For the text-containing cell, return its midpoint in (X, Y) coordinate format. 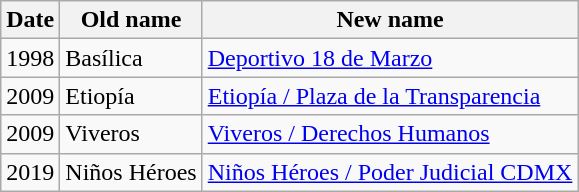
Date (30, 20)
Viveros / Derechos Humanos (390, 134)
Etiopía / Plaza de la Transparencia (390, 96)
Basílica (131, 58)
Niños Héroes / Poder Judicial CDMX (390, 172)
Old name (131, 20)
Niños Héroes (131, 172)
2019 (30, 172)
Etiopía (131, 96)
New name (390, 20)
Viveros (131, 134)
1998 (30, 58)
Deportivo 18 de Marzo (390, 58)
